Detect which cell encompasses the target text, then output its (X, Y) center coordinate. 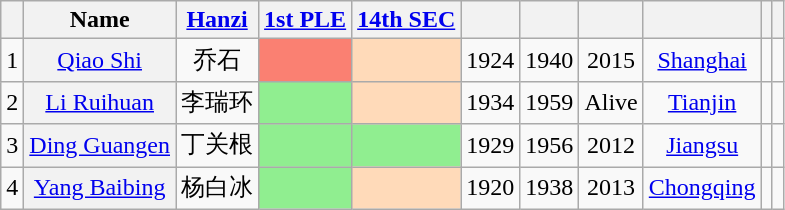
4 (12, 188)
Qiao Shi (100, 60)
1938 (550, 188)
1 (12, 60)
1959 (550, 102)
1940 (550, 60)
1929 (490, 146)
14th SEC (406, 20)
杨白冰 (218, 188)
Shanghai (702, 60)
Yang Baibing (100, 188)
2015 (611, 60)
Hanzi (218, 20)
Li Ruihuan (100, 102)
3 (12, 146)
Jiangsu (702, 146)
1934 (490, 102)
Chongqing (702, 188)
2012 (611, 146)
李瑞环 (218, 102)
乔石 (218, 60)
1924 (490, 60)
Tianjin (702, 102)
1st PLE (306, 20)
1956 (550, 146)
Name (100, 20)
Ding Guangen (100, 146)
2013 (611, 188)
丁关根 (218, 146)
Alive (611, 102)
1920 (490, 188)
2 (12, 102)
